Scan for the cell matching the given text and deliver its [x, y] coordinate at center. 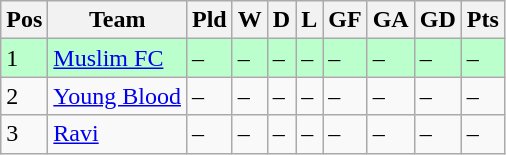
1 [24, 58]
Muslim FC [118, 58]
Team [118, 20]
Young Blood [118, 96]
GF [345, 20]
2 [24, 96]
GD [438, 20]
L [310, 20]
Ravi [118, 134]
W [250, 20]
3 [24, 134]
D [281, 20]
Pld [209, 20]
Pts [482, 20]
Pos [24, 20]
GA [390, 20]
